Detect which cell encompasses the target text, then output its (X, Y) center coordinate. 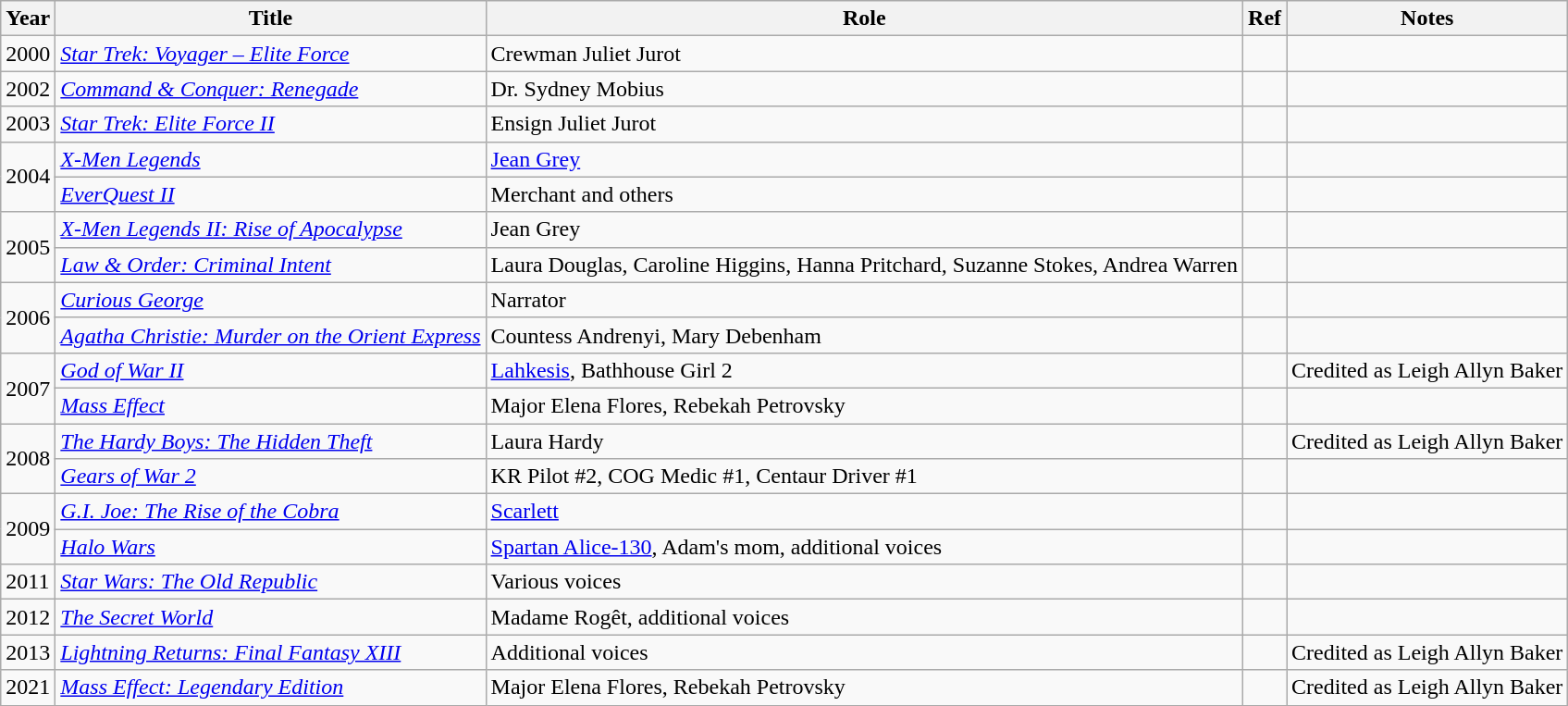
2007 (28, 388)
Spartan Alice-130, Adam's mom, additional voices (864, 547)
2005 (28, 247)
Agatha Christie: Murder on the Orient Express (270, 335)
Mass Effect (270, 405)
EverQuest II (270, 194)
Narrator (864, 300)
X-Men Legends (270, 159)
Lahkesis, Bathhouse Girl 2 (864, 370)
Title (270, 19)
Command & Conquer: Renegade (270, 89)
Mass Effect: Legendary Edition (270, 687)
Star Trek: Voyager – Elite Force (270, 54)
Various voices (864, 582)
Laura Hardy (864, 441)
G.I. Joe: The Rise of the Cobra (270, 512)
Ref (1266, 19)
2006 (28, 317)
Lightning Returns: Final Fantasy XIII (270, 652)
Madame Rogêt, additional voices (864, 617)
Countess Andrenyi, Mary Debenham (864, 335)
2013 (28, 652)
2004 (28, 177)
Law & Order: Criminal Intent (270, 265)
X-Men Legends II: Rise of Apocalypse (270, 229)
2011 (28, 582)
Star Wars: The Old Republic (270, 582)
Laura Douglas, Caroline Higgins, Hanna Pritchard, Suzanne Stokes, Andrea Warren (864, 265)
2009 (28, 529)
2012 (28, 617)
2002 (28, 89)
2000 (28, 54)
KR Pilot #2, COG Medic #1, Centaur Driver #1 (864, 477)
Notes (1427, 19)
The Secret World (270, 617)
Ensign Juliet Jurot (864, 124)
Crewman Juliet Jurot (864, 54)
2003 (28, 124)
Merchant and others (864, 194)
The Hardy Boys: The Hidden Theft (270, 441)
2021 (28, 687)
Star Trek: Elite Force II (270, 124)
Halo Wars (270, 547)
2008 (28, 459)
Dr. Sydney Mobius (864, 89)
God of War II (270, 370)
Role (864, 19)
Scarlett (864, 512)
Additional voices (864, 652)
Curious George (270, 300)
Year (28, 19)
Gears of War 2 (270, 477)
